Scan for the cell matching the given text and deliver its [x, y] coordinate at center. 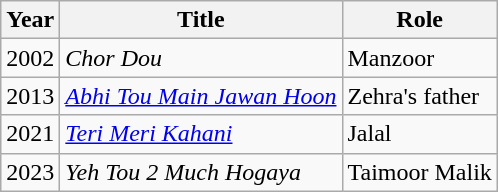
Teri Meri Kahani [201, 134]
2021 [30, 134]
Manzoor [420, 58]
Jalal [420, 134]
Role [420, 20]
2013 [30, 96]
Yeh Tou 2 Much Hogaya [201, 172]
Abhi Tou Main Jawan Hoon [201, 96]
2023 [30, 172]
Chor Dou [201, 58]
Title [201, 20]
Taimoor Malik [420, 172]
Year [30, 20]
2002 [30, 58]
Zehra's father [420, 96]
